Detect which cell encompasses the target text, then output its (x, y) center coordinate. 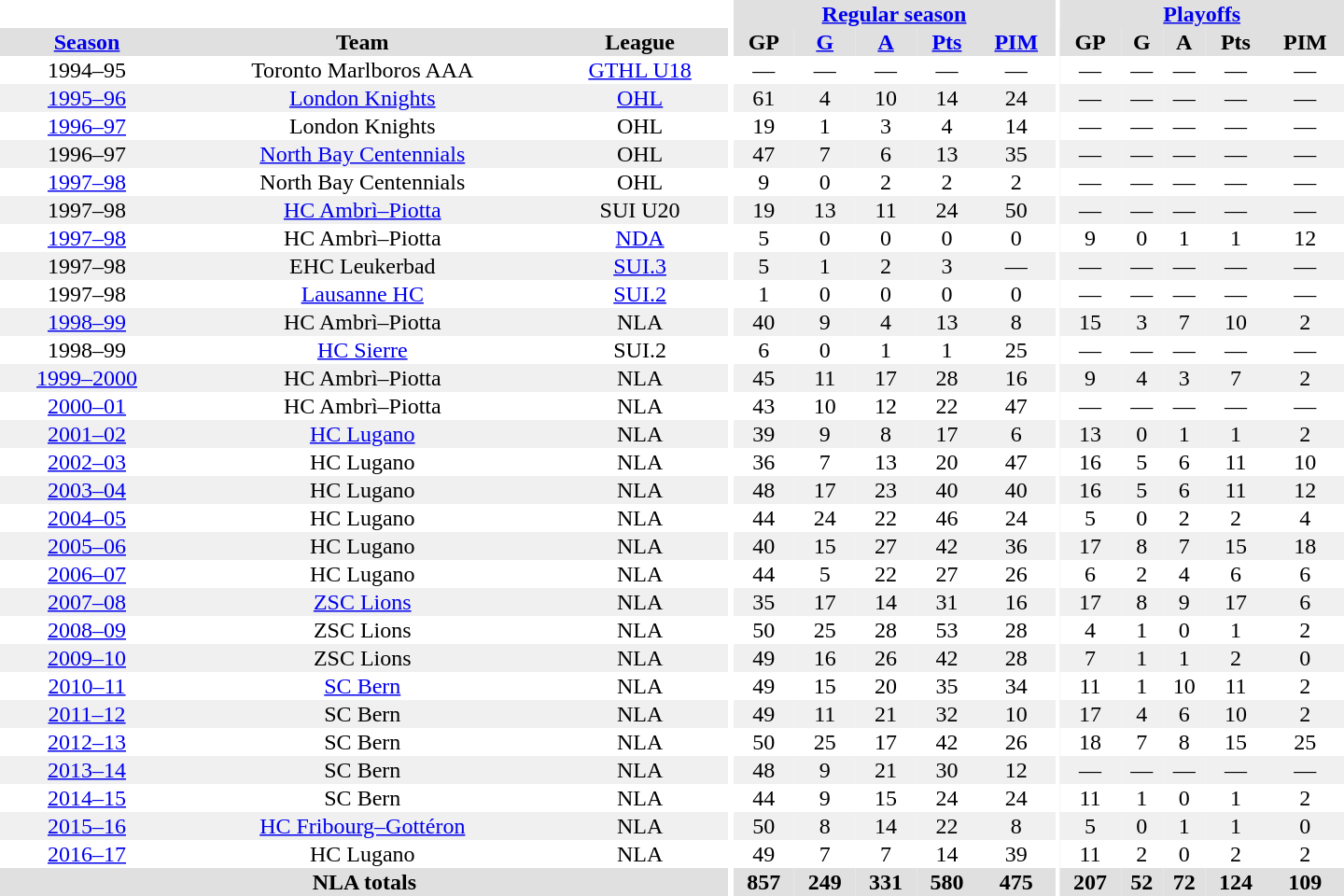
SUI.3 (640, 266)
NLA totals (364, 882)
30 (946, 770)
53 (946, 630)
43 (763, 406)
HC Sierre (362, 350)
League (640, 42)
2014–15 (87, 798)
857 (763, 882)
2015–16 (87, 826)
2000–01 (87, 406)
GTHL U18 (640, 70)
2005–06 (87, 546)
2007–08 (87, 602)
45 (763, 378)
2004–05 (87, 518)
2006–07 (87, 574)
2001–02 (87, 434)
207 (1090, 882)
Regular season (894, 14)
2003–04 (87, 490)
46 (946, 518)
32 (946, 714)
61 (763, 98)
NDA (640, 238)
34 (1015, 686)
475 (1015, 882)
2002–03 (87, 462)
580 (946, 882)
124 (1236, 882)
2011–12 (87, 714)
Playoffs (1202, 14)
1994–95 (87, 70)
23 (885, 490)
72 (1183, 882)
2009–10 (87, 658)
249 (825, 882)
331 (885, 882)
2012–13 (87, 742)
1995–96 (87, 98)
2010–11 (87, 686)
Toronto Marlboros AAA (362, 70)
SUI U20 (640, 210)
2008–09 (87, 630)
HC Fribourg–Gottéron (362, 826)
2013–14 (87, 770)
Season (87, 42)
1999–2000 (87, 378)
EHC Leukerbad (362, 266)
Team (362, 42)
109 (1305, 882)
2016–17 (87, 854)
31 (946, 602)
52 (1142, 882)
Lausanne HC (362, 294)
